Locate the cell with the specified text and output its (x, y) center coordinate. 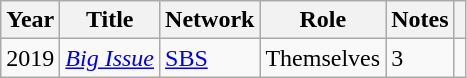
Title (110, 20)
Big Issue (110, 58)
3 (420, 58)
Notes (420, 20)
Role (323, 20)
Network (210, 20)
Themselves (323, 58)
2019 (30, 58)
Year (30, 20)
SBS (210, 58)
